Return the (x, y) coordinate for the center point of the cell that contains the specified text.  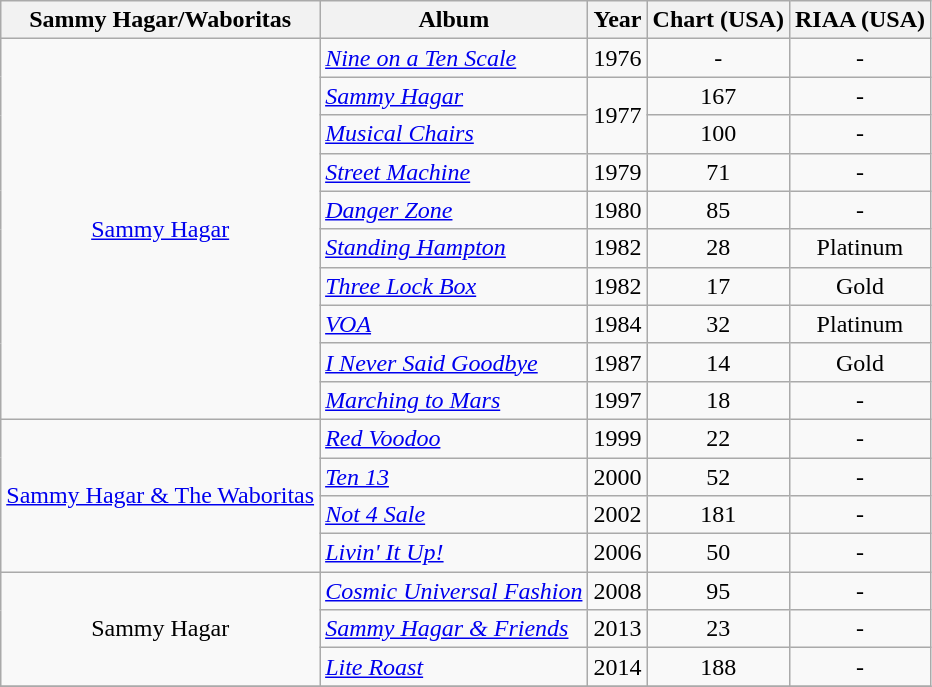
28 (718, 248)
1987 (618, 362)
Danger Zone (454, 210)
71 (718, 172)
RIAA (USA) (860, 20)
1999 (618, 438)
32 (718, 324)
2014 (618, 667)
95 (718, 591)
Livin' It Up! (454, 553)
1976 (618, 58)
Sammy Hagar/Waboritas (160, 20)
22 (718, 438)
2006 (618, 553)
2013 (618, 629)
Sammy Hagar & Friends (454, 629)
181 (718, 515)
Lite Roast (454, 667)
Nine on a Ten Scale (454, 58)
2002 (618, 515)
1997 (618, 400)
Three Lock Box (454, 286)
100 (718, 134)
Sammy Hagar & The Waboritas (160, 495)
1977 (618, 115)
Standing Hampton (454, 248)
52 (718, 477)
Year (618, 20)
85 (718, 210)
1984 (618, 324)
Red Voodoo (454, 438)
Not 4 Sale (454, 515)
17 (718, 286)
2000 (618, 477)
Street Machine (454, 172)
VOA (454, 324)
14 (718, 362)
Album (454, 20)
2008 (618, 591)
167 (718, 96)
Musical Chairs (454, 134)
1979 (618, 172)
I Never Said Goodbye (454, 362)
1980 (618, 210)
Ten 13 (454, 477)
Cosmic Universal Fashion (454, 591)
23 (718, 629)
Marching to Mars (454, 400)
50 (718, 553)
18 (718, 400)
Chart (USA) (718, 20)
188 (718, 667)
